Search for the cell housing the specified text and yield its (X, Y) center coordinate. 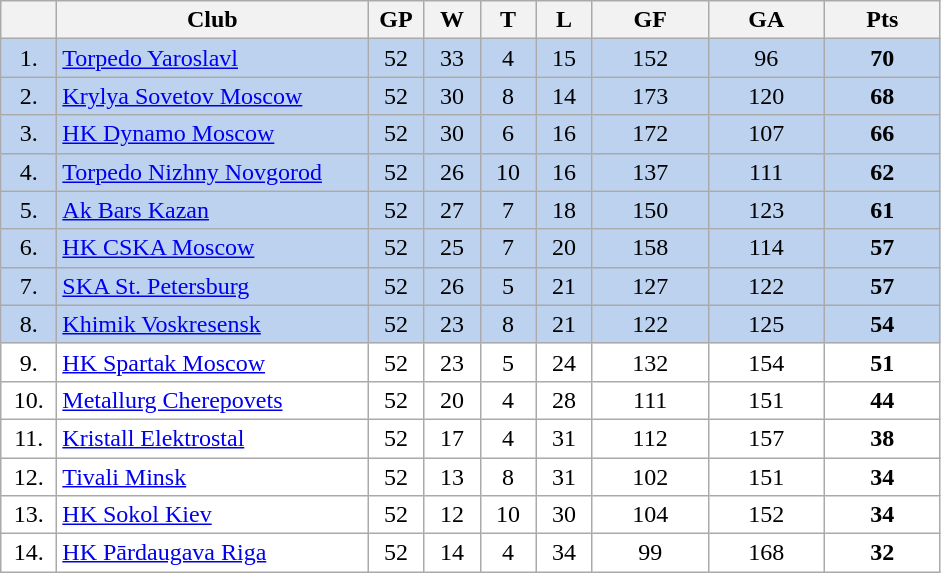
66 (882, 134)
62 (882, 172)
GF (650, 20)
99 (650, 553)
54 (882, 324)
104 (650, 515)
HK Sokol Kiev (212, 515)
44 (882, 400)
123 (766, 210)
33 (452, 58)
172 (650, 134)
132 (650, 362)
70 (882, 58)
32 (882, 553)
Metallurg Cherepovets (212, 400)
6. (29, 248)
Club (212, 20)
112 (650, 438)
28 (564, 400)
157 (766, 438)
96 (766, 58)
9. (29, 362)
HK Spartak Moscow (212, 362)
Tivali Minsk (212, 477)
Ak Bars Kazan (212, 210)
25 (452, 248)
107 (766, 134)
51 (882, 362)
12 (452, 515)
12. (29, 477)
61 (882, 210)
125 (766, 324)
24 (564, 362)
27 (452, 210)
GP (396, 20)
11. (29, 438)
Krylya Sovetov Moscow (212, 96)
102 (650, 477)
8. (29, 324)
L (564, 20)
7. (29, 286)
13. (29, 515)
5. (29, 210)
3. (29, 134)
154 (766, 362)
Khimik Voskresensk (212, 324)
14. (29, 553)
68 (882, 96)
Torpedo Yaroslavl (212, 58)
137 (650, 172)
6 (508, 134)
1. (29, 58)
17 (452, 438)
127 (650, 286)
13 (452, 477)
150 (650, 210)
Torpedo Nizhny Novgorod (212, 172)
15 (564, 58)
GA (766, 20)
HK Pārdaugava Riga (212, 553)
T (508, 20)
173 (650, 96)
10. (29, 400)
168 (766, 553)
HK CSKA Moscow (212, 248)
120 (766, 96)
2. (29, 96)
38 (882, 438)
Pts (882, 20)
SKA St. Petersburg (212, 286)
Kristall Elektrostal (212, 438)
4. (29, 172)
HK Dynamo Moscow (212, 134)
W (452, 20)
18 (564, 210)
114 (766, 248)
158 (650, 248)
